Find where the given text appears and provide that cell's center as [X, Y] coordinate. 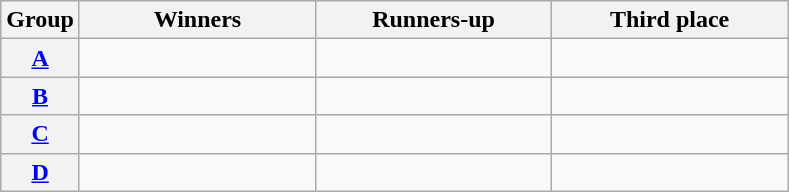
Group [40, 20]
B [40, 96]
Third place [670, 20]
C [40, 134]
A [40, 58]
Runners-up [433, 20]
D [40, 172]
Winners [197, 20]
